Scan for the cell matching the given text and deliver its [X, Y] coordinate at center. 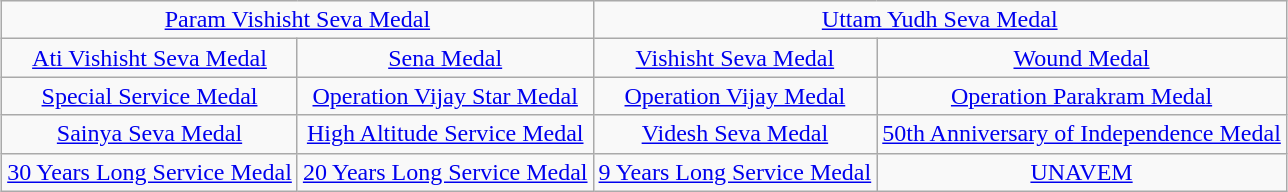
Vishisht Seva Medal [735, 58]
Sena Medal [445, 58]
Uttam Yudh Seva Medal [940, 20]
Videsh Seva Medal [735, 134]
Param Vishisht Seva Medal [298, 20]
30 Years Long Service Medal [150, 172]
9 Years Long Service Medal [735, 172]
Sainya Seva Medal [150, 134]
High Altitude Service Medal [445, 134]
Operation Vijay Medal [735, 96]
UNAVEM [1082, 172]
Wound Medal [1082, 58]
Operation Vijay Star Medal [445, 96]
Operation Parakram Medal [1082, 96]
Ati Vishisht Seva Medal [150, 58]
50th Anniversary of Independence Medal [1082, 134]
Special Service Medal [150, 96]
20 Years Long Service Medal [445, 172]
